Determine the (x, y) coordinate at the center of the cell enclosing the given text.  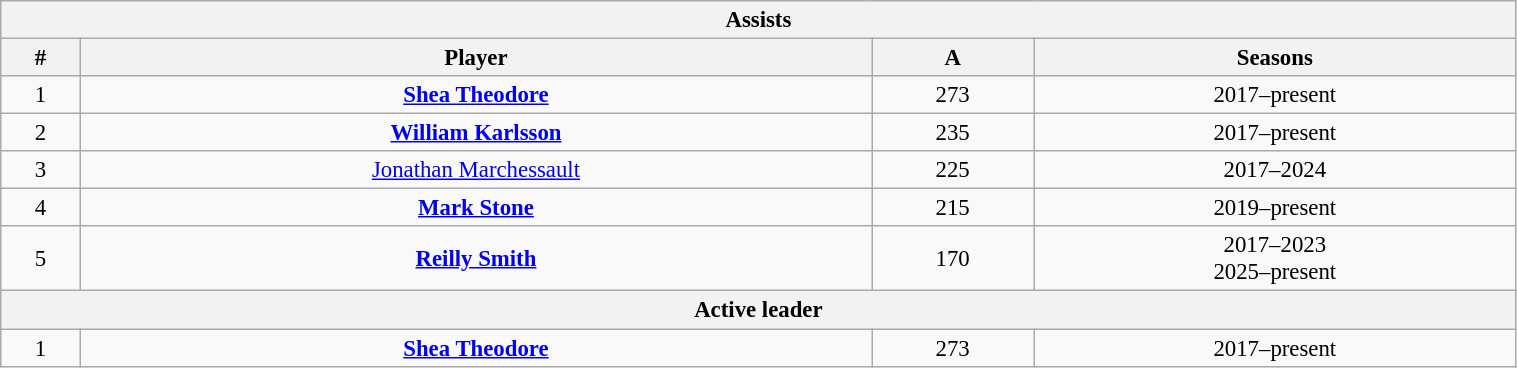
170 (953, 258)
A (953, 58)
225 (953, 170)
Jonathan Marchessault (476, 170)
2017–2024 (1275, 170)
William Karlsson (476, 133)
4 (41, 208)
Active leader (758, 310)
2019–present (1275, 208)
Reilly Smith (476, 258)
2017–20232025–present (1275, 258)
Mark Stone (476, 208)
# (41, 58)
5 (41, 258)
2 (41, 133)
3 (41, 170)
Assists (758, 20)
215 (953, 208)
Player (476, 58)
Seasons (1275, 58)
235 (953, 133)
